Determine the (X, Y) coordinate at the center of the cell enclosing the given text.  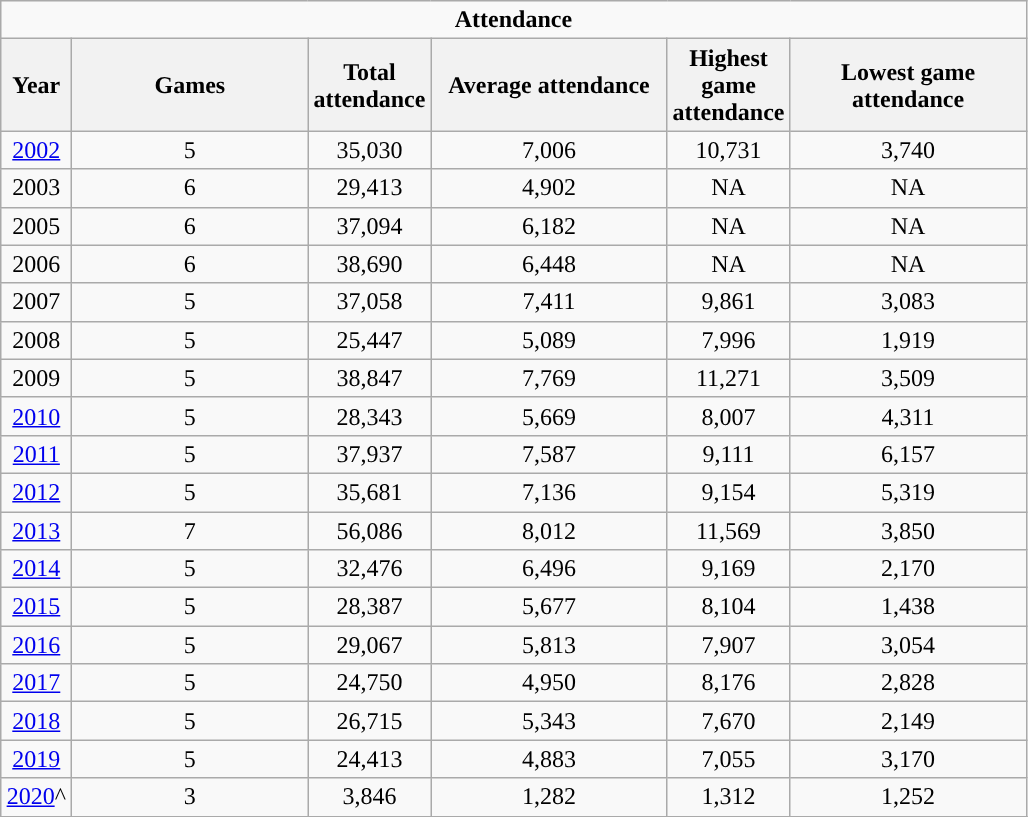
25,447 (370, 340)
3 (190, 797)
6,182 (549, 226)
2,170 (908, 569)
32,476 (370, 569)
7,996 (728, 340)
6,157 (908, 454)
35,030 (370, 150)
6,496 (549, 569)
Games (190, 85)
37,094 (370, 226)
Total attendance (370, 85)
1,252 (908, 797)
2019 (36, 759)
5,677 (549, 607)
11,569 (728, 531)
11,271 (728, 378)
2,828 (908, 683)
9,169 (728, 569)
38,847 (370, 378)
24,750 (370, 683)
7,136 (549, 492)
2007 (36, 302)
37,937 (370, 454)
9,154 (728, 492)
7,055 (728, 759)
7,769 (549, 378)
Lowest game attendance (908, 85)
4,883 (549, 759)
2005 (36, 226)
9,861 (728, 302)
28,343 (370, 416)
3,509 (908, 378)
5,089 (549, 340)
7,411 (549, 302)
5,669 (549, 416)
2,149 (908, 721)
2002 (36, 150)
2014 (36, 569)
Year (36, 85)
4,950 (549, 683)
9,111 (728, 454)
38,690 (370, 264)
2009 (36, 378)
37,058 (370, 302)
2008 (36, 340)
2017 (36, 683)
4,311 (908, 416)
2013 (36, 531)
29,067 (370, 645)
7,587 (549, 454)
Attendance (514, 20)
8,176 (728, 683)
26,715 (370, 721)
2020^ (36, 797)
2018 (36, 721)
5,319 (908, 492)
7,006 (549, 150)
28,387 (370, 607)
3,083 (908, 302)
1,438 (908, 607)
Average attendance (549, 85)
7,907 (728, 645)
2016 (36, 645)
3,850 (908, 531)
24,413 (370, 759)
29,413 (370, 188)
6,448 (549, 264)
3,846 (370, 797)
2006 (36, 264)
10,731 (728, 150)
5,343 (549, 721)
2015 (36, 607)
8,012 (549, 531)
7 (190, 531)
3,740 (908, 150)
3,054 (908, 645)
56,086 (370, 531)
2010 (36, 416)
1,312 (728, 797)
2011 (36, 454)
35,681 (370, 492)
7,670 (728, 721)
Highest game attendance (728, 85)
8,007 (728, 416)
1,282 (549, 797)
8,104 (728, 607)
2012 (36, 492)
1,919 (908, 340)
5,813 (549, 645)
3,170 (908, 759)
2003 (36, 188)
4,902 (549, 188)
